Return the [x, y] coordinate for the center point of the cell that contains the specified text.  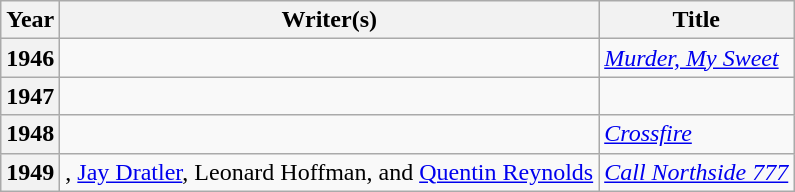
Murder, My Sweet [696, 58]
Crossfire [696, 134]
Call Northside 777 [696, 172]
1946 [30, 58]
, Jay Dratler, Leonard Hoffman, and Quentin Reynolds [330, 172]
1947 [30, 96]
Year [30, 20]
1949 [30, 172]
1948 [30, 134]
Title [696, 20]
Writer(s) [330, 20]
